Locate the cell with the specified text and output its (X, Y) center coordinate. 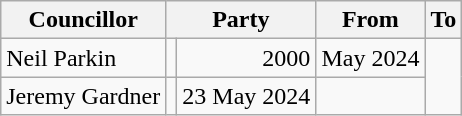
Councillor (84, 20)
23 May 2024 (246, 96)
Jeremy Gardner (84, 96)
To (444, 20)
From (370, 20)
2000 (246, 58)
Neil Parkin (84, 58)
Party (241, 20)
May 2024 (370, 58)
